Extract the (X, Y) coordinate from the center of the cell holding the provided text.  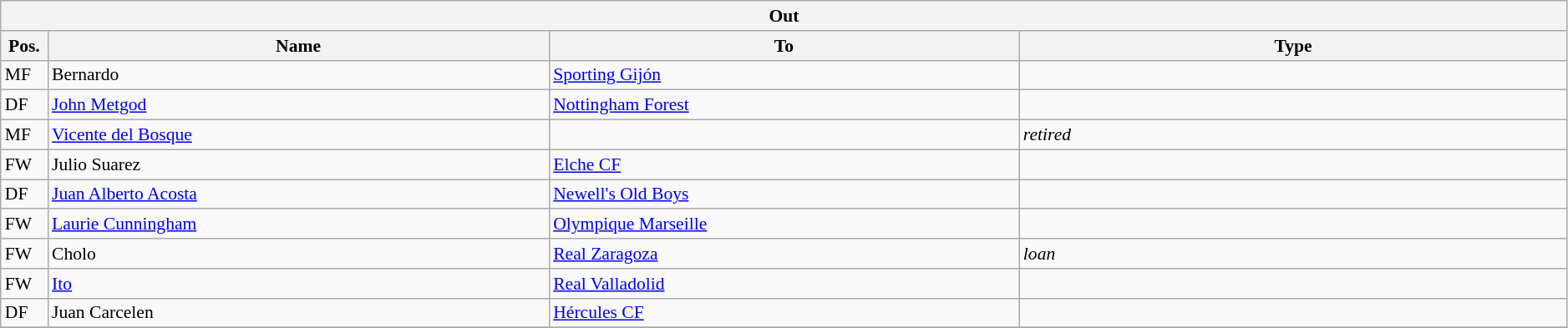
Real Valladolid (784, 284)
Type (1293, 46)
Julio Suarez (298, 164)
Elche CF (784, 164)
Vicente del Bosque (298, 135)
Ito (298, 284)
Newell's Old Boys (784, 194)
John Metgod (298, 105)
Name (298, 46)
Real Zaragoza (784, 254)
retired (1293, 135)
Sporting Gijón (784, 75)
Olympique Marseille (784, 225)
Nottingham Forest (784, 105)
Pos. (24, 46)
Out (784, 16)
To (784, 46)
loan (1293, 254)
Laurie Cunningham (298, 225)
Juan Alberto Acosta (298, 194)
Hércules CF (784, 313)
Bernardo (298, 75)
Juan Carcelen (298, 313)
Cholo (298, 254)
